Identify which cell holds the provided text, then report its [X, Y] central coordinate. 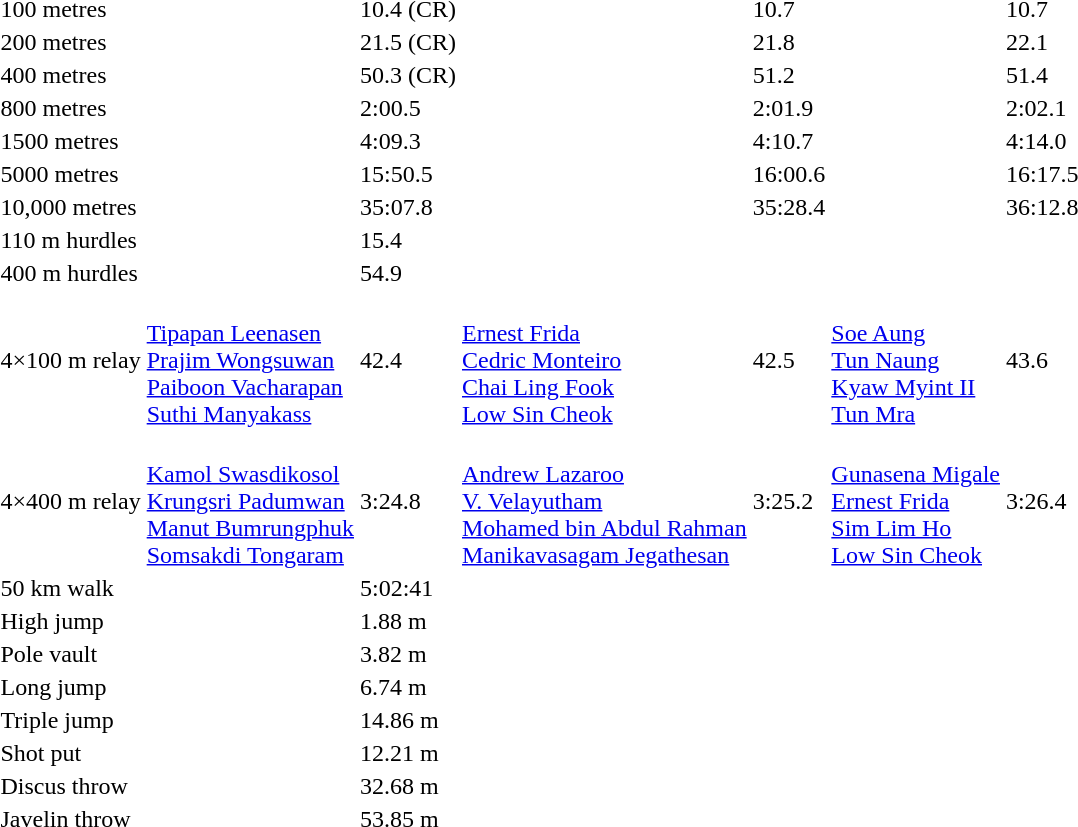
Ernest FridaCedric MonteiroChai Ling FookLow Sin Cheok [605, 360]
21.8 [789, 42]
3:24.8 [408, 501]
2:01.9 [789, 108]
16:00.6 [789, 174]
5:02:41 [408, 588]
4:10.7 [789, 141]
Andrew LazarooV. VelayuthamMohamed bin Abdul RahmanManikavasagam Jegathesan [605, 501]
Gunasena MigaleErnest FridaSim Lim HoLow Sin Cheok [916, 501]
14.86 m [408, 720]
42.4 [408, 360]
Kamol SwasdikosolKrungsri PadumwanManut BumrungphukSomsakdi Tongaram [250, 501]
1.88 m [408, 621]
35:07.8 [408, 207]
15:50.5 [408, 174]
21.5 (CR) [408, 42]
12.21 m [408, 753]
3.82 m [408, 654]
4:09.3 [408, 141]
50.3 (CR) [408, 75]
42.5 [789, 360]
Soe AungTun NaungKyaw Myint IITun Mra [916, 360]
15.4 [408, 240]
Tipapan LeenasenPrajim WongsuwanPaiboon VacharapanSuthi Manyakass [250, 360]
3:25.2 [789, 501]
54.9 [408, 273]
2:00.5 [408, 108]
35:28.4 [789, 207]
32.68 m [408, 786]
51.2 [789, 75]
6.74 m [408, 687]
